For the text-containing cell, return its midpoint in [X, Y] coordinate format. 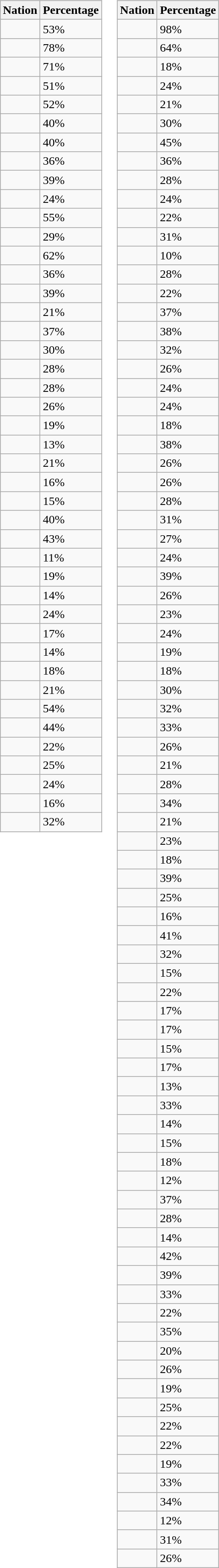
10% [188, 255]
42% [188, 1256]
71% [71, 66]
53% [71, 29]
44% [71, 728]
62% [71, 255]
98% [188, 29]
64% [188, 48]
43% [71, 539]
11% [71, 558]
54% [71, 709]
20% [188, 1351]
41% [188, 935]
52% [71, 105]
29% [71, 237]
27% [188, 539]
45% [188, 142]
51% [71, 86]
55% [71, 218]
35% [188, 1332]
78% [71, 48]
